Detect which cell encompasses the target text, then output its (X, Y) center coordinate. 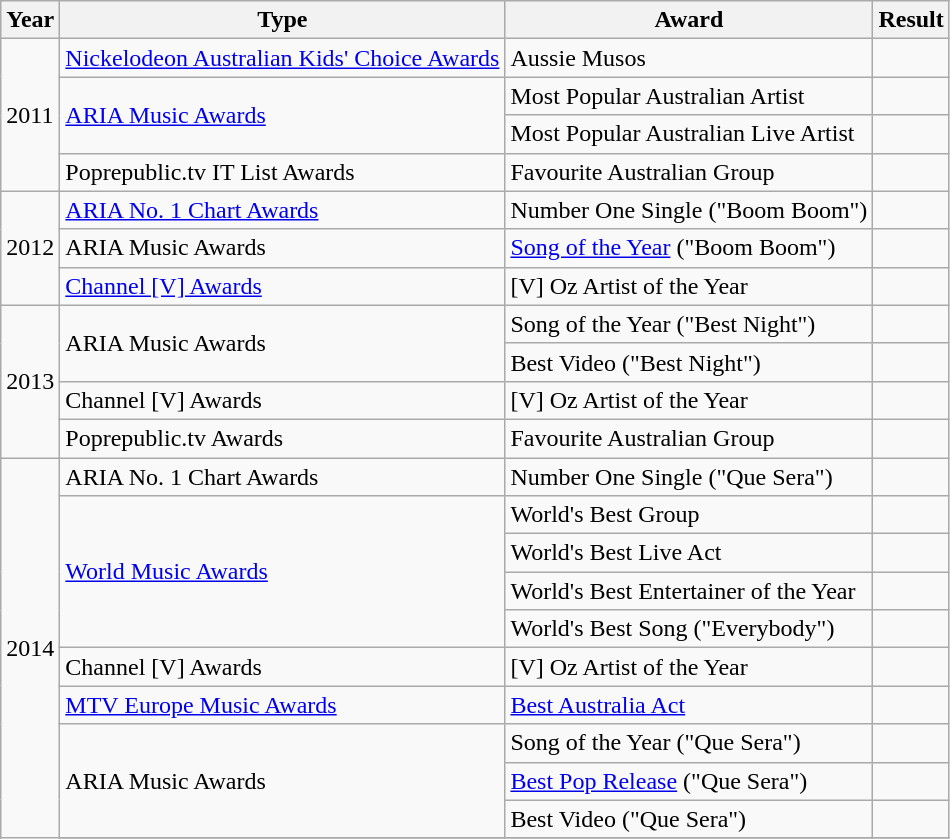
Song of the Year ("Que Sera") (689, 743)
Aussie Musos (689, 58)
Best Video ("Best Night") (689, 362)
World Music Awards (282, 572)
Number One Single ("Que Sera") (689, 477)
2014 (30, 648)
Result (911, 20)
2011 (30, 115)
Song of the Year ("Best Night") (689, 324)
MTV Europe Music Awards (282, 705)
Type (282, 20)
Best Australia Act (689, 705)
Award (689, 20)
Best Pop Release ("Que Sera") (689, 781)
World's Best Song ("Everybody") (689, 629)
Number One Single ("Boom Boom") (689, 210)
World's Best Live Act (689, 553)
Year (30, 20)
World's Best Group (689, 515)
2013 (30, 381)
Best Video ("Que Sera") (689, 819)
Poprepublic.tv IT List Awards (282, 172)
Nickelodeon Australian Kids' Choice Awards (282, 58)
2012 (30, 248)
Song of the Year ("Boom Boom") (689, 248)
Most Popular Australian Artist (689, 96)
World's Best Entertainer of the Year (689, 591)
Poprepublic.tv Awards (282, 438)
Most Popular Australian Live Artist (689, 134)
